Detect which cell encompasses the target text, then output its [x, y] center coordinate. 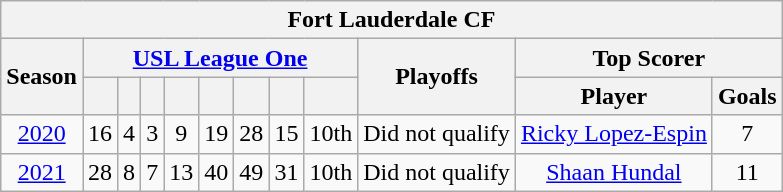
Goals [747, 96]
2020 [42, 134]
Season [42, 77]
31 [286, 172]
40 [216, 172]
19 [216, 134]
9 [182, 134]
16 [100, 134]
4 [130, 134]
15 [286, 134]
49 [252, 172]
3 [152, 134]
Player [614, 96]
2021 [42, 172]
11 [747, 172]
Fort Lauderdale CF [392, 20]
USL League One [220, 58]
Ricky Lopez-Espin [614, 134]
Shaan Hundal [614, 172]
Top Scorer [648, 58]
13 [182, 172]
8 [130, 172]
Playoffs [437, 77]
